For the text-containing cell, return its midpoint in [X, Y] coordinate format. 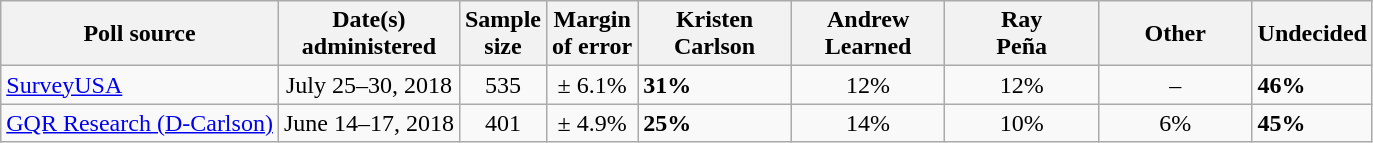
14% [868, 123]
GQR Research (D-Carlson) [140, 123]
Marginof error [592, 34]
July 25–30, 2018 [368, 85]
± 4.9% [592, 123]
Date(s)administered [368, 34]
46% [1312, 85]
± 6.1% [592, 85]
June 14–17, 2018 [368, 123]
Samplesize [502, 34]
535 [502, 85]
AndrewLearned [868, 34]
Poll source [140, 34]
Other [1175, 34]
Undecided [1312, 34]
25% [715, 123]
6% [1175, 123]
SurveyUSA [140, 85]
– [1175, 85]
RayPeña [1022, 34]
401 [502, 123]
10% [1022, 123]
45% [1312, 123]
31% [715, 85]
KristenCarlson [715, 34]
